Search for the cell housing the specified text and yield its (X, Y) center coordinate. 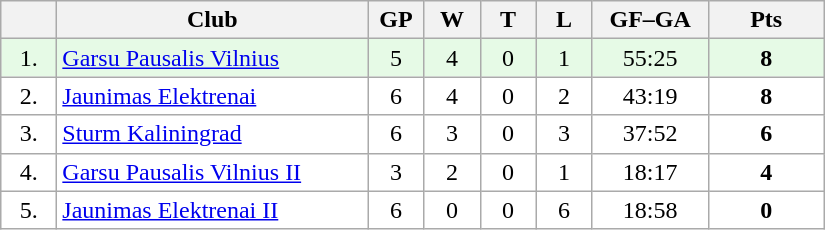
18:17 (650, 172)
W (452, 20)
Pts (766, 20)
Jaunimas Elektrenai (212, 96)
18:58 (650, 210)
37:52 (650, 134)
4. (29, 172)
T (508, 20)
1. (29, 58)
2. (29, 96)
43:19 (650, 96)
GP (396, 20)
Jaunimas Elektrenai II (212, 210)
3. (29, 134)
5. (29, 210)
55:25 (650, 58)
Garsu Pausalis Vilnius II (212, 172)
Garsu Pausalis Vilnius (212, 58)
GF–GA (650, 20)
5 (396, 58)
Club (212, 20)
L (564, 20)
Sturm Kaliningrad (212, 134)
